Provide the (x, y) coordinate of the cell's center where the given text is located.  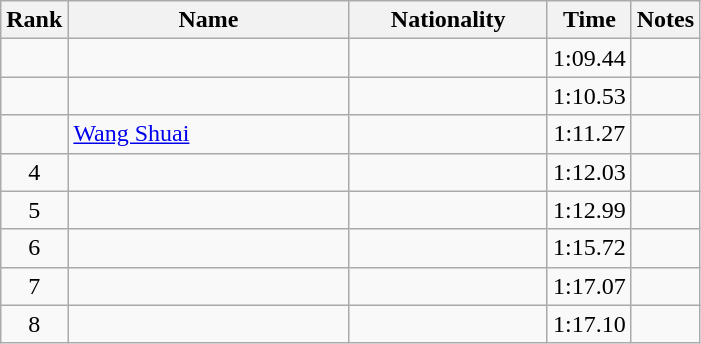
Name (208, 20)
Wang Shuai (208, 134)
1:17.07 (589, 286)
4 (34, 172)
8 (34, 324)
7 (34, 286)
1:10.53 (589, 96)
Nationality (448, 20)
Time (589, 20)
6 (34, 248)
1:11.27 (589, 134)
1:09.44 (589, 58)
1:17.10 (589, 324)
1:12.99 (589, 210)
Rank (34, 20)
1:15.72 (589, 248)
Notes (665, 20)
1:12.03 (589, 172)
5 (34, 210)
